Locate the cell with the specified text and output its (X, Y) center coordinate. 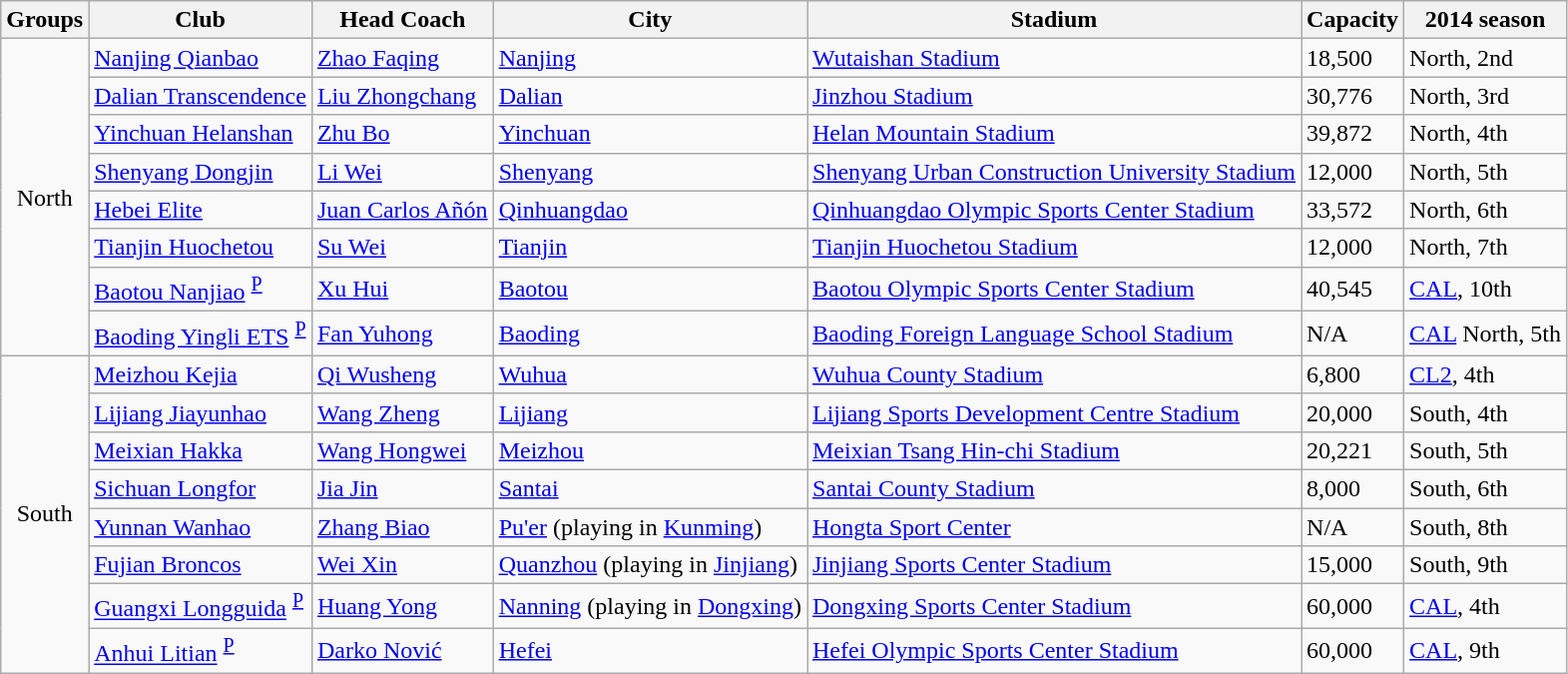
33,572 (1353, 210)
Meixian Hakka (201, 450)
CL2, 4th (1485, 374)
Baoding (650, 334)
Helan Mountain Stadium (1054, 134)
15,000 (1353, 565)
Meizhou (650, 450)
North, 7th (1485, 248)
South, 6th (1485, 488)
South, 8th (1485, 527)
Anhui Litian P (201, 651)
Dongxing Sports Center Stadium (1054, 607)
Zhao Faqing (402, 58)
Wuhua (650, 374)
Lijiang (650, 412)
Zhang Biao (402, 527)
Shenyang Urban Construction University Stadium (1054, 172)
Hefei Olympic Sports Center Stadium (1054, 651)
Shenyang (650, 172)
Lijiang Jiayunhao (201, 412)
South, 9th (1485, 565)
South, 5th (1485, 450)
20,000 (1353, 412)
Qinhuangdao Olympic Sports Center Stadium (1054, 210)
Juan Carlos Añón (402, 210)
Wutaishan Stadium (1054, 58)
Xu Hui (402, 290)
CAL, 4th (1485, 607)
City (650, 20)
Meizhou Kejia (201, 374)
Jinzhou Stadium (1054, 96)
Wei Xin (402, 565)
Yinchuan Helanshan (201, 134)
Dalian (650, 96)
Qi Wusheng (402, 374)
Tianjin Huochetou (201, 248)
Santai (650, 488)
North, 3rd (1485, 96)
Lijiang Sports Development Centre Stadium (1054, 412)
Fujian Broncos (201, 565)
20,221 (1353, 450)
39,872 (1353, 134)
South, 4th (1485, 412)
North, 4th (1485, 134)
Quanzhou (playing in Jinjiang) (650, 565)
Yinchuan (650, 134)
Yunnan Wanhao (201, 527)
Liu Zhongchang (402, 96)
Guangxi Longguida P (201, 607)
Baoding Foreign Language School Stadium (1054, 334)
2014 season (1485, 20)
Jinjiang Sports Center Stadium (1054, 565)
North (45, 198)
Li Wei (402, 172)
Baotou Olympic Sports Center Stadium (1054, 290)
Nanning (playing in Dongxing) (650, 607)
Nanjing Qianbao (201, 58)
CAL North, 5th (1485, 334)
Pu'er (playing in Kunming) (650, 527)
Hongta Sport Center (1054, 527)
Head Coach (402, 20)
Wuhua County Stadium (1054, 374)
Jia Jin (402, 488)
Dalian Transcendence (201, 96)
Tianjin Huochetou Stadium (1054, 248)
Baotou (650, 290)
Baoding Yingli ETS P (201, 334)
Club (201, 20)
Huang Yong (402, 607)
8,000 (1353, 488)
Hebei Elite (201, 210)
North, 2nd (1485, 58)
Groups (45, 20)
Baotou Nanjiao P (201, 290)
Santai County Stadium (1054, 488)
Sichuan Longfor (201, 488)
CAL, 9th (1485, 651)
Tianjin (650, 248)
Darko Nović (402, 651)
6,800 (1353, 374)
CAL, 10th (1485, 290)
Qinhuangdao (650, 210)
Meixian Tsang Hin-chi Stadium (1054, 450)
South (45, 513)
Capacity (1353, 20)
40,545 (1353, 290)
Shenyang Dongjin (201, 172)
Su Wei (402, 248)
18,500 (1353, 58)
Wang Hongwei (402, 450)
Wang Zheng (402, 412)
Stadium (1054, 20)
Hefei (650, 651)
North, 6th (1485, 210)
30,776 (1353, 96)
North, 5th (1485, 172)
Nanjing (650, 58)
Zhu Bo (402, 134)
Fan Yuhong (402, 334)
